Return [X, Y] of the center of cell containing provided text 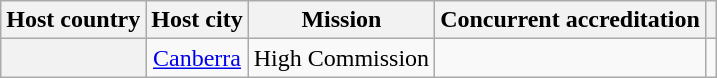
Host city [197, 20]
Canberra [197, 58]
Host country [74, 20]
Concurrent accreditation [570, 20]
High Commission [341, 58]
Mission [341, 20]
